Locate the cell with the specified text and output its [x, y] center coordinate. 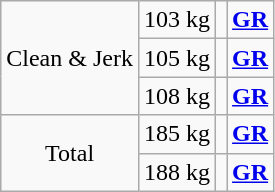
103 kg [176, 20]
185 kg [176, 134]
188 kg [176, 172]
Total [70, 153]
108 kg [176, 96]
Clean & Jerk [70, 58]
105 kg [176, 58]
